Find where the given text appears and provide that cell's center as [x, y] coordinate. 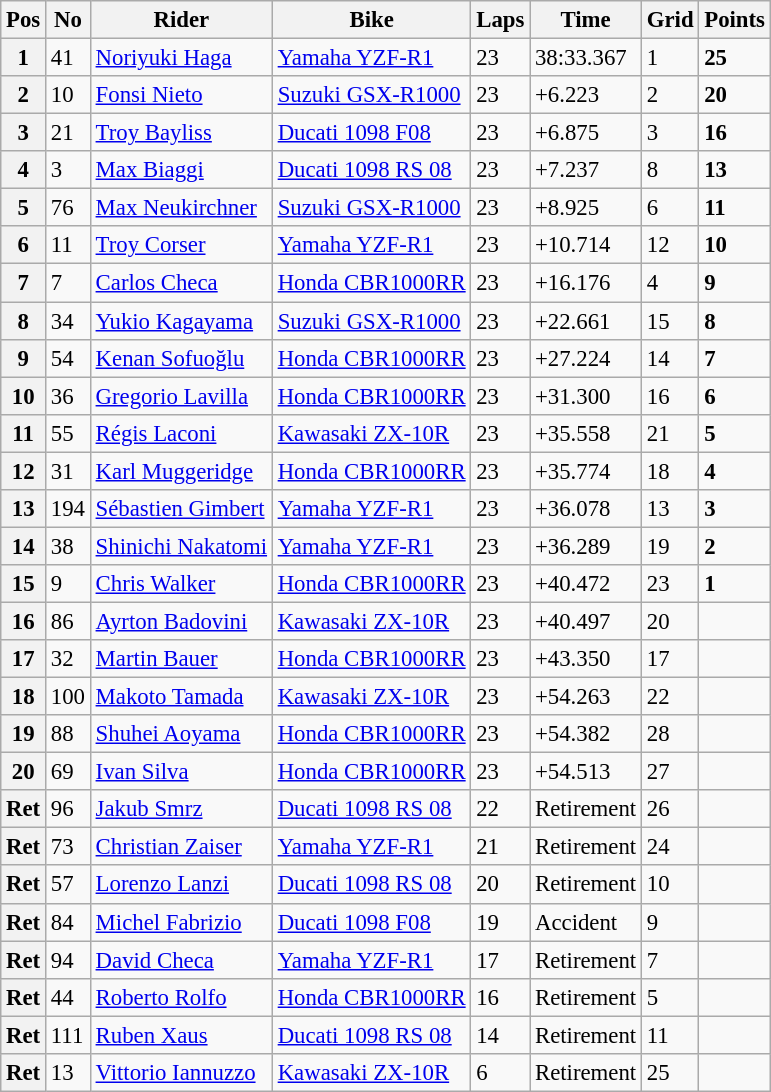
Vittorio Iannuzzo [181, 1073]
Time [586, 20]
+27.224 [586, 358]
Laps [500, 20]
24 [670, 847]
David Checa [181, 960]
Christian Zaiser [181, 847]
Chris Walker [181, 584]
+6.223 [586, 95]
44 [68, 997]
Fonsi Nieto [181, 95]
27 [670, 772]
Shuhei Aoyama [181, 734]
+35.558 [586, 433]
84 [68, 922]
38:33.367 [586, 58]
41 [68, 58]
Pos [24, 20]
86 [68, 621]
96 [68, 809]
194 [68, 509]
Roberto Rolfo [181, 997]
Troy Corser [181, 245]
+54.382 [586, 734]
Lorenzo Lanzi [181, 885]
Grid [670, 20]
73 [68, 847]
26 [670, 809]
Shinichi Nakatomi [181, 546]
Troy Bayliss [181, 133]
+40.497 [586, 621]
Michel Fabrizio [181, 922]
111 [68, 1035]
54 [68, 358]
+54.263 [586, 697]
28 [670, 734]
+35.774 [586, 471]
38 [68, 546]
34 [68, 321]
31 [68, 471]
Rider [181, 20]
Max Biaggi [181, 170]
Points [734, 20]
Karl Muggeridge [181, 471]
Sébastien Gimbert [181, 509]
100 [68, 697]
32 [68, 659]
36 [68, 396]
Accident [586, 922]
+8.925 [586, 208]
Bike [372, 20]
+43.350 [586, 659]
Martin Bauer [181, 659]
Noriyuki Haga [181, 58]
+16.176 [586, 283]
+10.714 [586, 245]
+36.289 [586, 546]
Makoto Tamada [181, 697]
No [68, 20]
+36.078 [586, 509]
69 [68, 772]
88 [68, 734]
+54.513 [586, 772]
Régis Laconi [181, 433]
+40.472 [586, 584]
76 [68, 208]
+6.875 [586, 133]
Ivan Silva [181, 772]
+31.300 [586, 396]
Gregorio Lavilla [181, 396]
Jakub Smrz [181, 809]
94 [68, 960]
+7.237 [586, 170]
Carlos Checa [181, 283]
+22.661 [586, 321]
Max Neukirchner [181, 208]
Kenan Sofuoğlu [181, 358]
Ayrton Badovini [181, 621]
Ruben Xaus [181, 1035]
Yukio Kagayama [181, 321]
57 [68, 885]
55 [68, 433]
